For the text-containing cell, return its midpoint in (x, y) coordinate format. 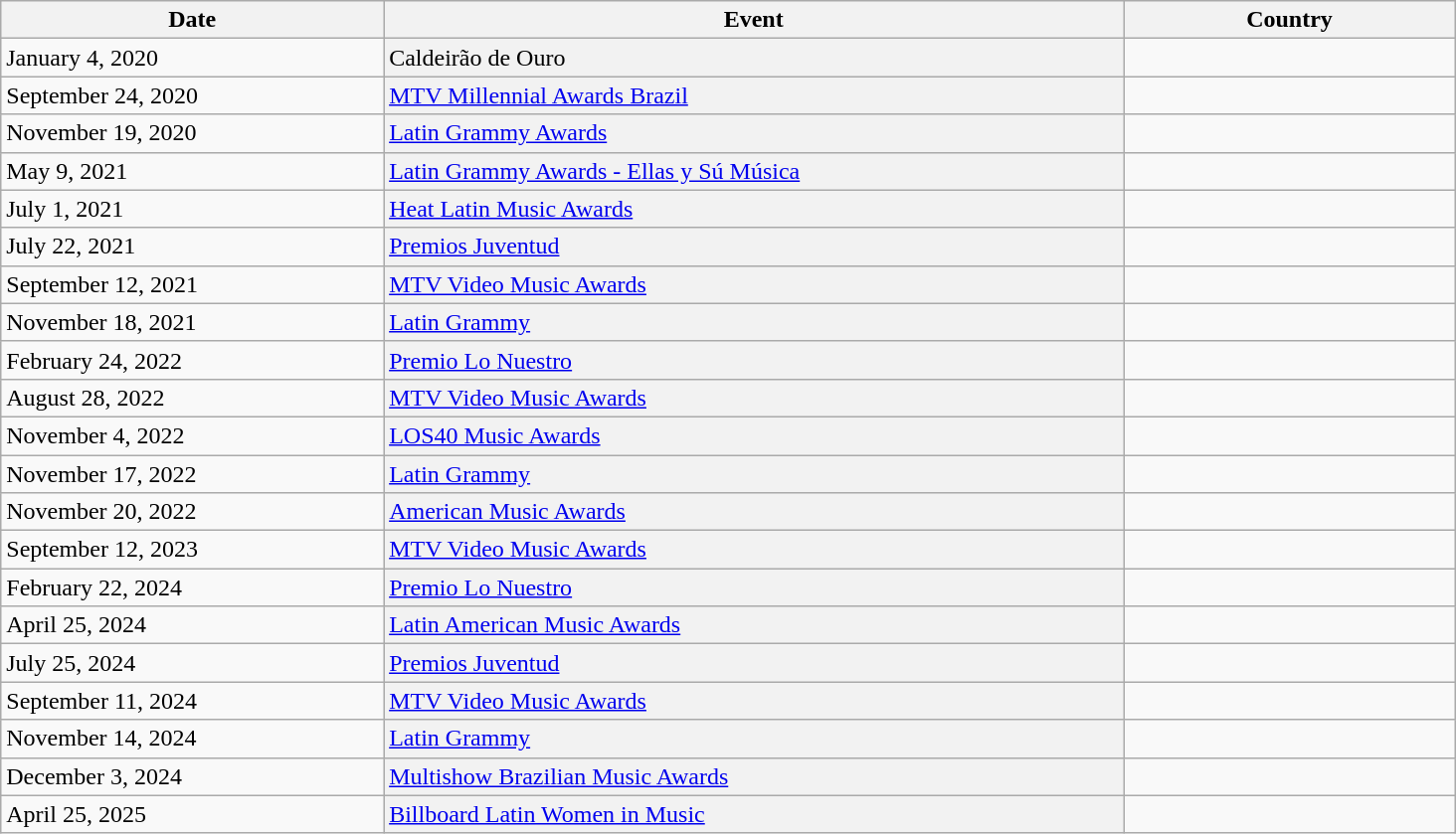
LOS40 Music Awards (754, 435)
August 28, 2022 (193, 398)
January 4, 2020 (193, 58)
Caldeirão de Ouro (754, 58)
Country (1290, 20)
Multishow Brazilian Music Awards (754, 776)
April 25, 2024 (193, 625)
December 3, 2024 (193, 776)
February 22, 2024 (193, 587)
November 4, 2022 (193, 435)
April 25, 2025 (193, 814)
February 24, 2022 (193, 360)
May 9, 2021 (193, 171)
November 19, 2020 (193, 133)
September 12, 2021 (193, 284)
September 12, 2023 (193, 550)
July 22, 2021 (193, 247)
July 1, 2021 (193, 209)
Latin Grammy Awards (754, 133)
Event (754, 20)
November 20, 2022 (193, 512)
November 14, 2024 (193, 739)
November 17, 2022 (193, 474)
November 18, 2021 (193, 322)
September 11, 2024 (193, 701)
September 24, 2020 (193, 95)
Billboard Latin Women in Music (754, 814)
Latin Grammy Awards - Ellas y Sú Música (754, 171)
American Music Awards (754, 512)
July 25, 2024 (193, 663)
Date (193, 20)
Heat Latin Music Awards (754, 209)
Latin American Music Awards (754, 625)
MTV Millennial Awards Brazil (754, 95)
